From the cell containing the given text, extract its center point as [x, y] coordinate. 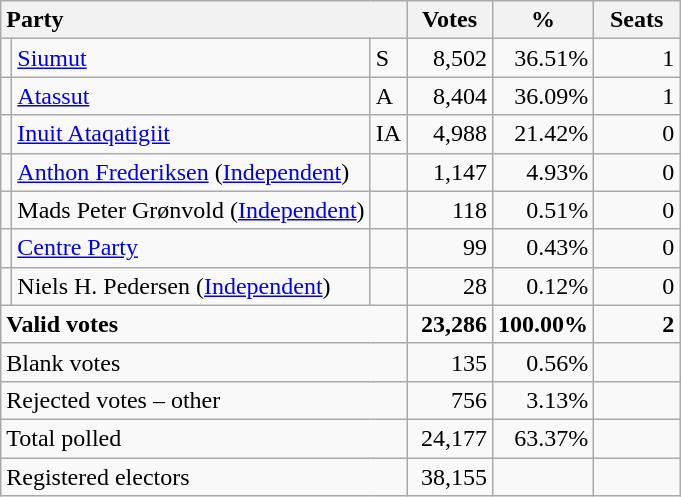
4.93% [544, 172]
756 [450, 400]
28 [450, 286]
Party [204, 20]
Votes [450, 20]
Blank votes [204, 362]
63.37% [544, 438]
36.09% [544, 96]
IA [388, 134]
135 [450, 362]
38,155 [450, 477]
0.51% [544, 210]
100.00% [544, 324]
Total polled [204, 438]
Registered electors [204, 477]
0.56% [544, 362]
A [388, 96]
118 [450, 210]
23,286 [450, 324]
3.13% [544, 400]
24,177 [450, 438]
Rejected votes – other [204, 400]
4,988 [450, 134]
% [544, 20]
0.12% [544, 286]
8,404 [450, 96]
Mads Peter Grønvold (Independent) [191, 210]
99 [450, 248]
1,147 [450, 172]
Siumut [191, 58]
Atassut [191, 96]
8,502 [450, 58]
Seats [637, 20]
Centre Party [191, 248]
Niels H. Pedersen (Independent) [191, 286]
2 [637, 324]
Valid votes [204, 324]
Anthon Frederiksen (Independent) [191, 172]
Inuit Ataqatigiit [191, 134]
21.42% [544, 134]
S [388, 58]
36.51% [544, 58]
0.43% [544, 248]
